Search for the cell housing the specified text and yield its [X, Y] center coordinate. 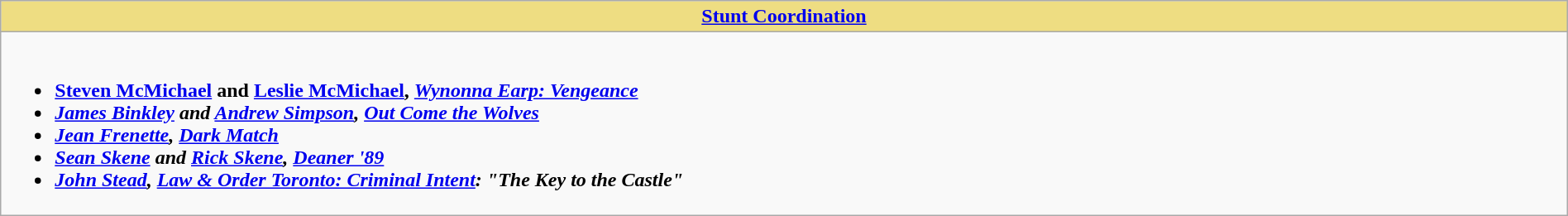
Stunt Coordination [784, 17]
